Find where the given text appears and provide that cell's center as (x, y) coordinate. 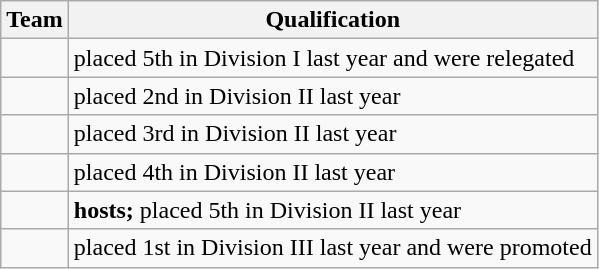
placed 4th in Division II last year (332, 172)
placed 2nd in Division II last year (332, 96)
Qualification (332, 20)
hosts; placed 5th in Division II last year (332, 210)
placed 5th in Division I last year and were relegated (332, 58)
placed 3rd in Division II last year (332, 134)
Team (35, 20)
placed 1st in Division III last year and were promoted (332, 248)
